Output the (x, y) coordinate of the center of the cell containing the given text.  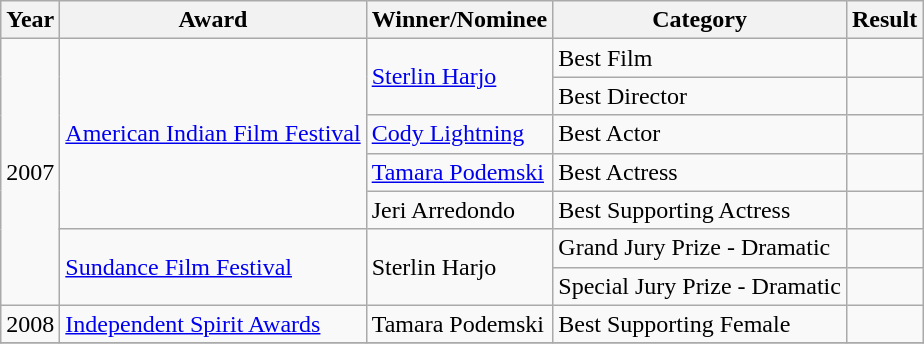
Year (30, 20)
Best Director (700, 96)
Grand Jury Prize - Dramatic (700, 248)
2007 (30, 172)
Award (213, 20)
Category (700, 20)
Best Actress (700, 172)
Special Jury Prize - Dramatic (700, 286)
Cody Lightning (460, 134)
Best Actor (700, 134)
2008 (30, 324)
Sundance Film Festival (213, 267)
Independent Spirit Awards (213, 324)
Result (884, 20)
Best Film (700, 58)
Winner/Nominee (460, 20)
Best Supporting Actress (700, 210)
Jeri Arredondo (460, 210)
Best Supporting Female (700, 324)
American Indian Film Festival (213, 134)
